From the cell containing the given text, extract its center point as [X, Y] coordinate. 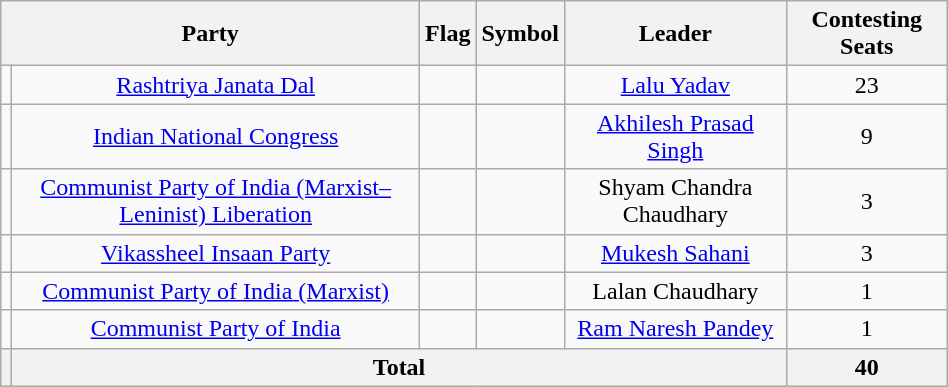
Lalan Chaudhary [675, 291]
Party [210, 34]
Symbol [520, 34]
Leader [675, 34]
Lalu Yadav [675, 85]
Indian National Congress [216, 136]
Contesting Seats [866, 34]
40 [866, 367]
Communist Party of India (Marxist) [216, 291]
Total [399, 367]
Flag [448, 34]
Communist Party of India (Marxist–Leninist) Liberation [216, 202]
Shyam Chandra Chaudhary [675, 202]
Rashtriya Janata Dal [216, 85]
Mukesh Sahani [675, 253]
23 [866, 85]
9 [866, 136]
Vikassheel Insaan Party [216, 253]
Communist Party of India [216, 329]
Ram Naresh Pandey [675, 329]
Akhilesh Prasad Singh [675, 136]
